Provide the [x, y] coordinate of the cell's center where the given text is located.  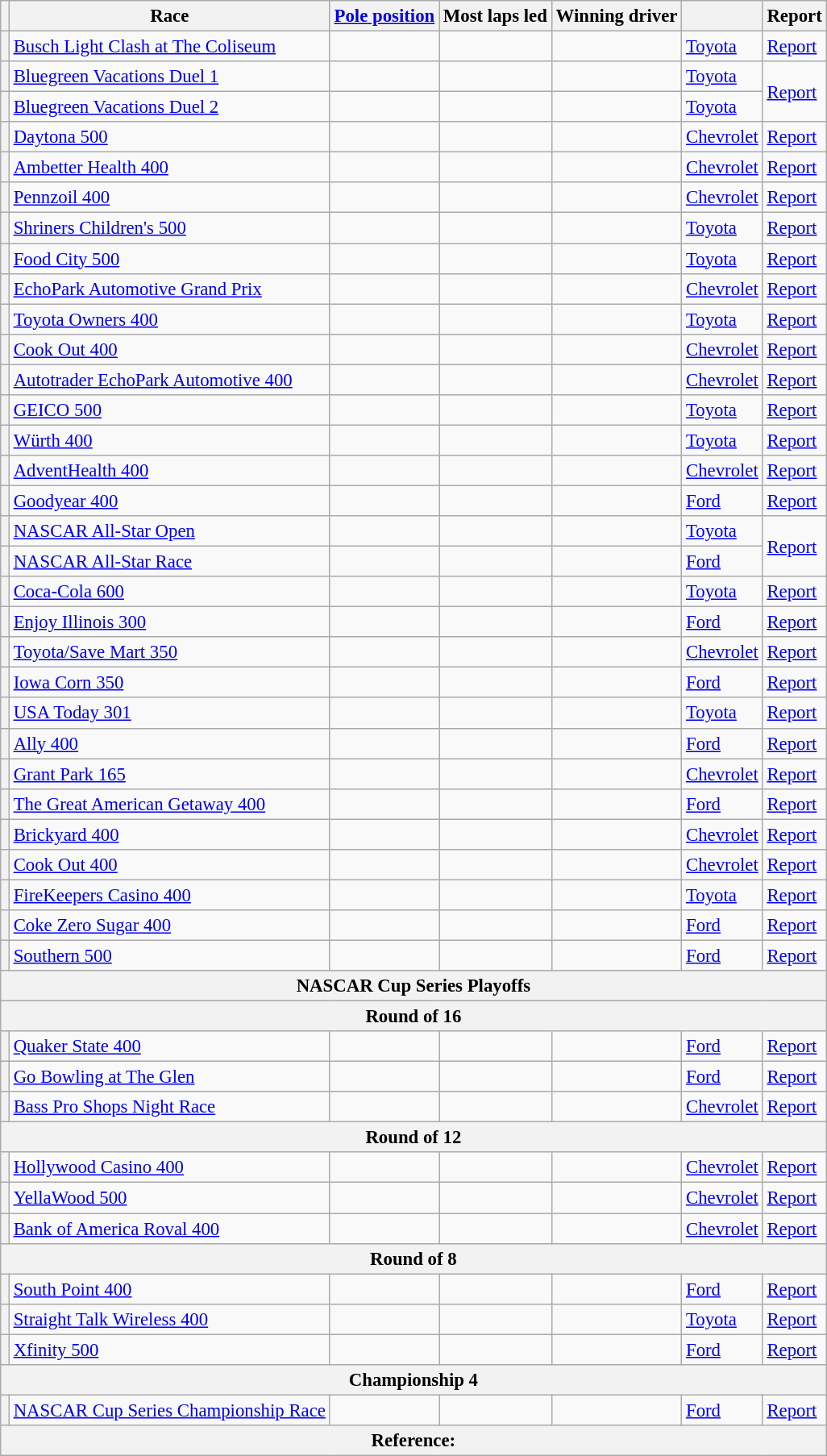
GEICO 500 [169, 410]
Enjoy Illinois 300 [169, 622]
Toyota/Save Mart 350 [169, 652]
Round of 16 [413, 1017]
Southern 500 [169, 955]
Bass Pro Shops Night Race [169, 1107]
Quaker State 400 [169, 1046]
Bluegreen Vacations Duel 1 [169, 77]
Championship 4 [413, 1380]
Toyota Owners 400 [169, 319]
NASCAR Cup Series Championship Race [169, 1410]
Round of 12 [413, 1138]
Brickyard 400 [169, 834]
NASCAR Cup Series Playoffs [413, 986]
NASCAR All-Star Open [169, 531]
Ambetter Health 400 [169, 168]
Bluegreen Vacations Duel 2 [169, 107]
Grant Park 165 [169, 774]
Goodyear 400 [169, 501]
Most laps led [495, 16]
Würth 400 [169, 440]
Reference: [413, 1441]
NASCAR All-Star Race [169, 562]
Iowa Corn 350 [169, 683]
South Point 400 [169, 1289]
Straight Talk Wireless 400 [169, 1319]
Coca-Cola 600 [169, 592]
AdventHealth 400 [169, 471]
Daytona 500 [169, 137]
Round of 8 [413, 1258]
Ally 400 [169, 743]
Race [169, 16]
Pole position [384, 16]
Hollywood Casino 400 [169, 1168]
Winning driver [616, 16]
YellaWood 500 [169, 1198]
Food City 500 [169, 259]
EchoPark Automotive Grand Prix [169, 289]
Bank of America Roval 400 [169, 1229]
Autotrader EchoPark Automotive 400 [169, 380]
Pennzoil 400 [169, 198]
The Great American Getaway 400 [169, 804]
FireKeepers Casino 400 [169, 895]
Shriners Children's 500 [169, 228]
USA Today 301 [169, 713]
Go Bowling at The Glen [169, 1077]
Busch Light Clash at The Coliseum [169, 47]
Coke Zero Sugar 400 [169, 926]
Xfinity 500 [169, 1350]
